Capture the cell that displays the provided text and extract its (X, Y) central coordinate. 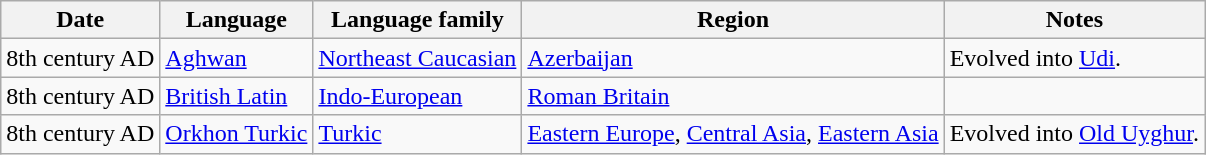
Aghwan (236, 58)
Eastern Europe, Central Asia, Eastern Asia (733, 134)
Roman Britain (733, 96)
Evolved into Udi. (1074, 58)
Orkhon Turkic (236, 134)
Indo-European (418, 96)
Northeast Caucasian (418, 58)
Region (733, 20)
Language family (418, 20)
Turkic (418, 134)
Date (80, 20)
British Latin (236, 96)
Language (236, 20)
Azerbaijan (733, 58)
Notes (1074, 20)
Evolved into Old Uyghur. (1074, 134)
